For the text-containing cell, return its midpoint in [x, y] coordinate format. 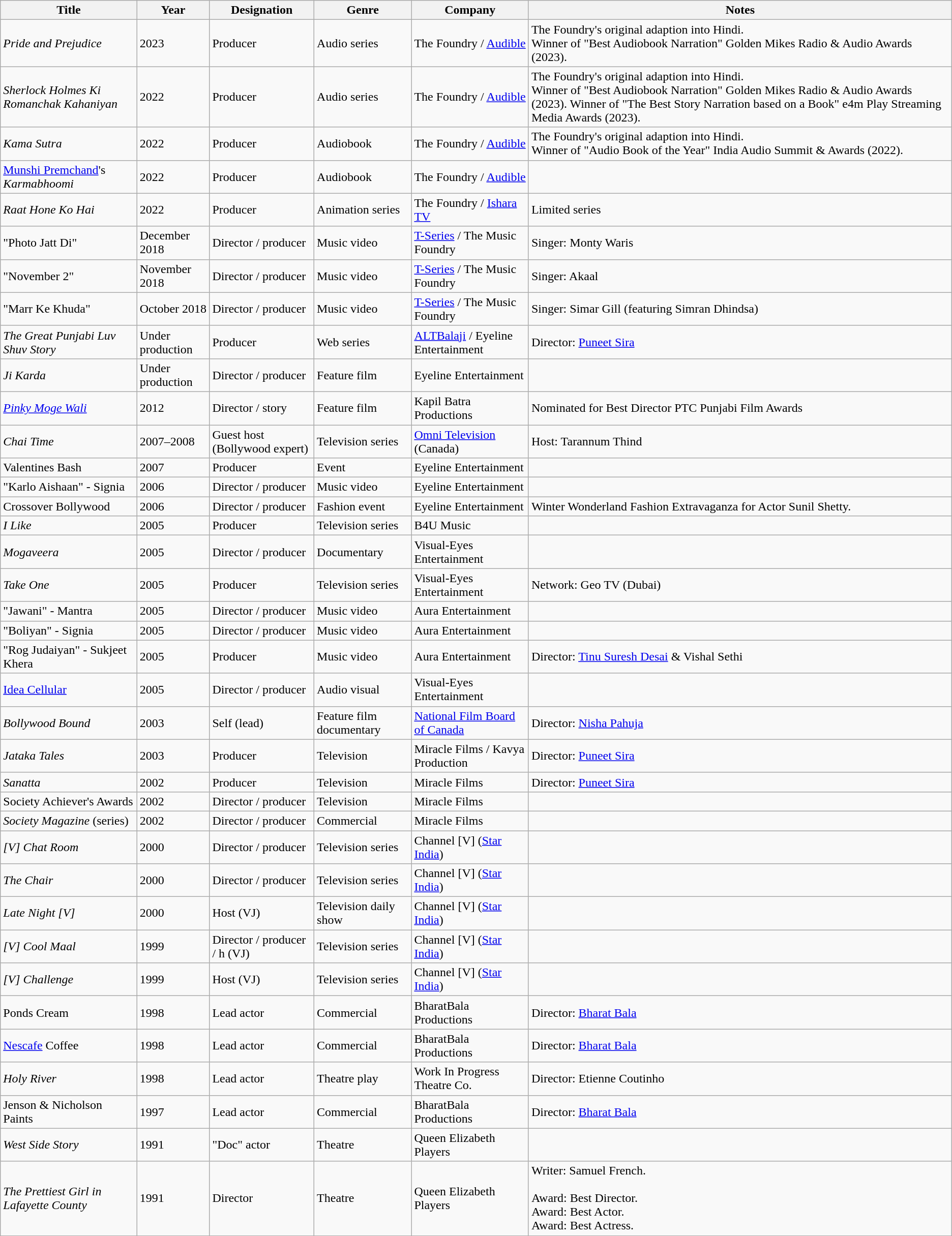
Work In Progress Theatre Co. [470, 1079]
2007 [173, 468]
"Rog Judaiyan" - Sukjeet Khera [69, 657]
Director: Nisha Pahuja [740, 723]
West Side Story [69, 1145]
November 2018 [173, 276]
2012 [173, 408]
Munshi Premchand's Karmabhoomi [69, 177]
"November 2" [69, 276]
Jenson & Nicholson Paints [69, 1111]
Sherlock Holmes Ki Romanchak Kahaniyan [69, 97]
Omni Television (Canada) [470, 441]
Bollywood Bound [69, 723]
Director: Tinu Suresh Desai & Vishal Sethi [740, 657]
[V] Chat Room [69, 847]
"Marr Ke Khuda" [69, 309]
Year [173, 10]
Valentines Bash [69, 468]
[V] Cool Maal [69, 947]
"Karlo Aishaan" - Signia [69, 487]
Kama Sutra [69, 143]
Limited series [740, 209]
Notes [740, 10]
The Foundry's original adaption into Hindi.Winner of "Audio Book of the Year" India Audio Summit & Awards (2022). [740, 143]
Animation series [363, 209]
Take One [69, 585]
Idea Cellular [69, 689]
Fashion event [363, 506]
Host: Tarannum Thind [740, 441]
Theatre play [363, 1079]
Miracle Films / Kavya Production [470, 756]
"Boliyan" - Signia [69, 630]
[V] Challenge [69, 979]
National Film Board of Canada [470, 723]
Late Night [V] [69, 913]
Society Magazine (series) [69, 821]
Director / story [262, 408]
Event [363, 468]
Director: Etienne Coutinho [740, 1079]
Singer: Akaal [740, 276]
Mogaveera [69, 552]
B4U Music [470, 526]
December 2018 [173, 243]
October 2018 [173, 309]
Television daily show [363, 913]
ALTBalaji / Eyeline Entertainment [470, 342]
Designation [262, 10]
Ponds Cream [69, 1013]
Jataka Tales [69, 756]
I Like [69, 526]
Genre [363, 10]
The Foundry / Ishara TV [470, 209]
The Prettiest Girl in Lafayette County [69, 1198]
Title [69, 10]
Web series [363, 342]
2007–2008 [173, 441]
Company [470, 10]
Sanatta [69, 782]
Audio visual [363, 689]
"Doc" actor [262, 1145]
Pride and Prejudice [69, 43]
Guest host (Bollywood expert) [262, 441]
Crossover Bollywood [69, 506]
Singer: Monty Waris [740, 243]
Holy River [69, 1079]
Chai Time [69, 441]
Singer: Simar Gill (featuring Simran Dhindsa) [740, 309]
Kapil Batra Productions [470, 408]
Documentary [363, 552]
The Great Punjabi Luv Shuv Story [69, 342]
Self (lead) [262, 723]
Nescafe Coffee [69, 1045]
Society Achiever's Awards [69, 801]
Director / producer / h (VJ) [262, 947]
Ji Karda [69, 375]
Writer: Samuel French.Award: Best Director. Award: Best Actor. Award: Best Actress. [740, 1198]
Feature film documentary [363, 723]
Winter Wonderland Fashion Extravaganza for Actor Sunil Shetty. [740, 506]
"Jawani" - Mantra [69, 611]
"Photo Jatt Di" [69, 243]
Nominated for Best Director PTC Punjabi Film Awards [740, 408]
2023 [173, 43]
The Chair [69, 881]
The Foundry's original adaption into Hindi.Winner of "Best Audiobook Narration" Golden Mikes Radio & Audio Awards (2023). [740, 43]
Pinky Moge Wali [69, 408]
1997 [173, 1111]
Network: Geo TV (Dubai) [740, 585]
Director [262, 1198]
Raat Hone Ko Hai [69, 209]
